Provide the [x, y] coordinate of the cell's center where the given text is located.  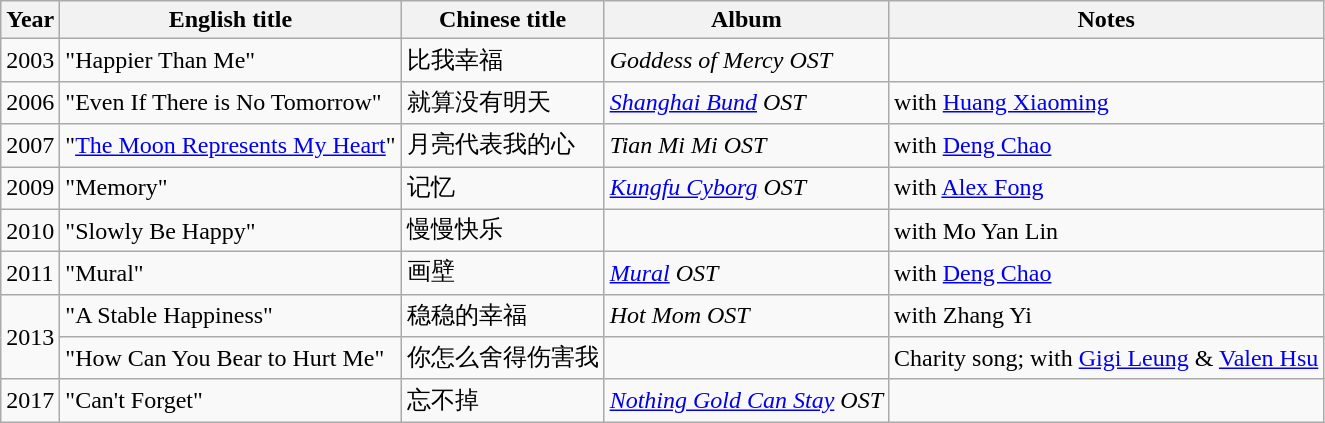
月亮代表我的心 [502, 146]
你怎么舍得伤害我 [502, 358]
Album [746, 20]
忘不掉 [502, 400]
慢慢快乐 [502, 230]
稳稳的幸福 [502, 316]
Kungfu Cyborg OST [746, 188]
"Memory" [230, 188]
2011 [30, 274]
"The Moon Represents My Heart" [230, 146]
"How Can You Bear to Hurt Me" [230, 358]
比我幸福 [502, 60]
with Alex Fong [1106, 188]
2010 [30, 230]
就算没有明天 [502, 102]
Chinese title [502, 20]
"Even If There is No Tomorrow" [230, 102]
Goddess of Mercy OST [746, 60]
"Slowly Be Happy" [230, 230]
Shanghai Bund OST [746, 102]
Nothing Gold Can Stay OST [746, 400]
English title [230, 20]
Mural OST [746, 274]
画壁 [502, 274]
with Zhang Yi [1106, 316]
2003 [30, 60]
"Mural" [230, 274]
Tian Mi Mi OST [746, 146]
2007 [30, 146]
with Mo Yan Lin [1106, 230]
Hot Mom OST [746, 316]
记忆 [502, 188]
Year [30, 20]
2009 [30, 188]
with Huang Xiaoming [1106, 102]
"A Stable Happiness" [230, 316]
"Can't Forget" [230, 400]
2013 [30, 336]
"Happier Than Me" [230, 60]
Notes [1106, 20]
2006 [30, 102]
Charity song; with Gigi Leung & Valen Hsu [1106, 358]
2017 [30, 400]
